Provide the [X, Y] coordinate of the cell's center where the given text is located.  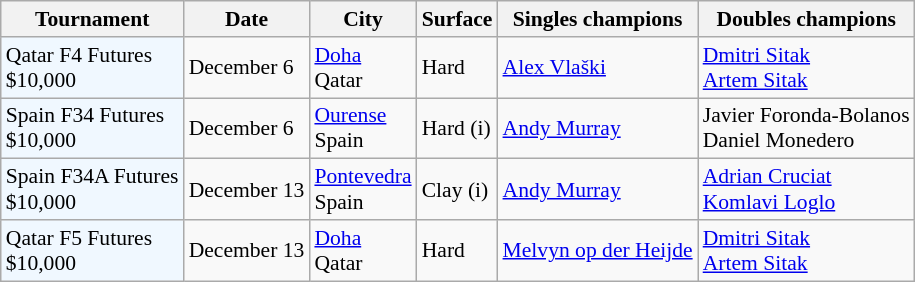
Alex Vlaški [598, 68]
OurenseSpain [362, 128]
Spain F34 Futures$10,000 [92, 128]
Clay (i) [458, 190]
Date [247, 19]
Adrian Cruciat Komlavi Loglo [806, 190]
Qatar F4 Futures$10,000 [92, 68]
PontevedraSpain [362, 190]
Spain F34A Futures$10,000 [92, 190]
Javier Foronda-Bolanos Daniel Monedero [806, 128]
Singles champions [598, 19]
Surface [458, 19]
Melvyn op der Heijde [598, 250]
Hard (i) [458, 128]
Doubles champions [806, 19]
City [362, 19]
Qatar F5 Futures$10,000 [92, 250]
Tournament [92, 19]
